Pinpoint the cell where the given text exists, returning its (X, Y) midpoint coordinate. 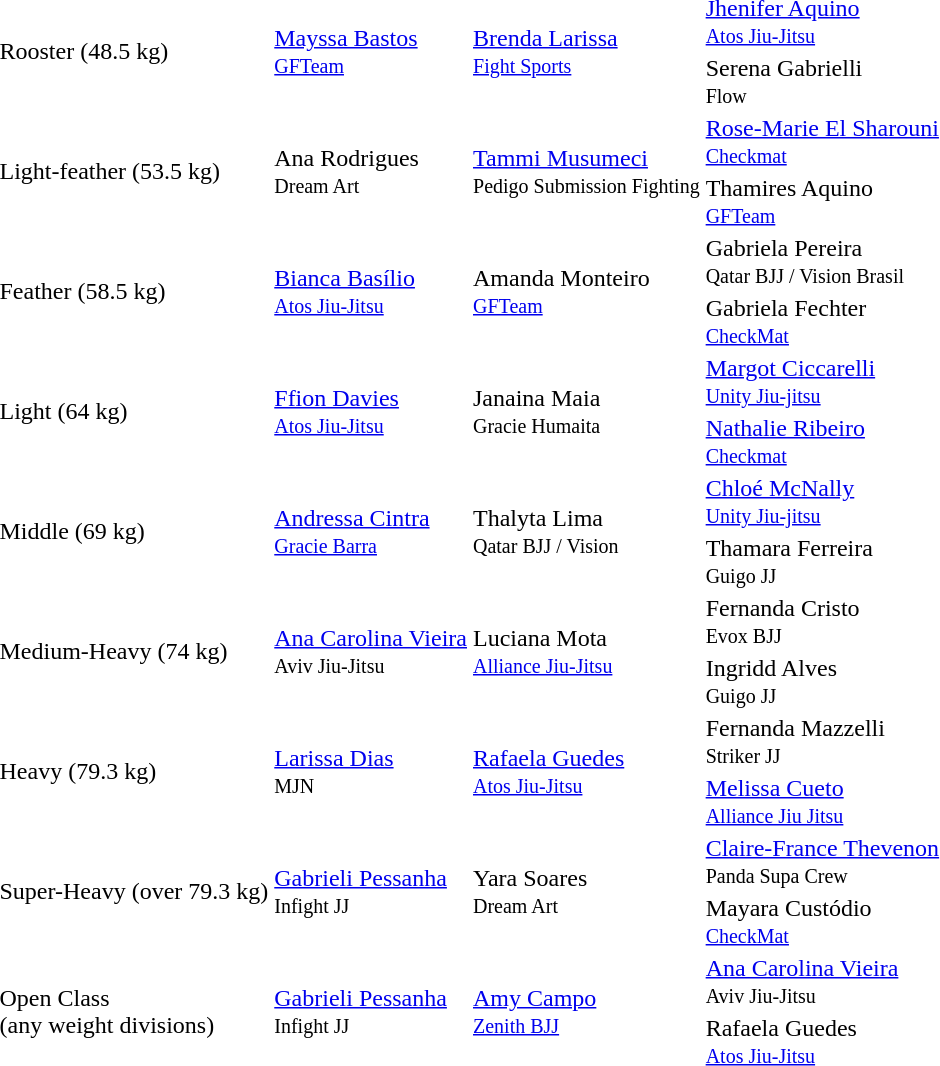
Thamires Aquino GFTeam (822, 202)
Bianca BasílioAtos Jiu-Jitsu (371, 292)
Andressa CintraGracie Barra (371, 532)
Claire-France ThevenonPanda Supa Crew (822, 862)
Nathalie RibeiroCheckmat (822, 442)
Fernanda MazzelliStriker JJ (822, 742)
Luciana MotaAlliance Jiu-Jitsu (587, 652)
Fernanda CristoEvox BJJ (822, 622)
Tammi MusumeciPedigo Submission Fighting (587, 172)
Ana RodriguesDream Art (371, 172)
Gabriela PereiraQatar BJJ / Vision Brasil (822, 262)
Larissa DiasMJN (371, 772)
Ffion DaviesAtos Jiu-Jitsu (371, 412)
Gabrieli PessanhaInfight JJ (371, 892)
Janaina MaiaGracie Humaita (587, 412)
Thamara FerreiraGuigo JJ (822, 562)
Serena GabrielliFlow (822, 82)
Margot CiccarelliUnity Jiu-jitsu (822, 382)
Gabriela FechterCheckMat (822, 322)
Thalyta Lima Qatar BJJ / Vision (587, 532)
Rose-Marie El SharouniCheckmat (822, 142)
Amanda MonteiroGFTeam (587, 292)
Mayara CustódioCheckMat (822, 922)
Melissa CuetoAlliance Jiu Jitsu (822, 802)
Rafaela GuedesAtos Jiu-Jitsu (587, 772)
Yara SoaresDream Art (587, 892)
Chloé McNallyUnity Jiu-jitsu (822, 502)
Ingridd AlvesGuigo JJ (822, 682)
